Provide the [X, Y] coordinate of the cell's center where the given text is located.  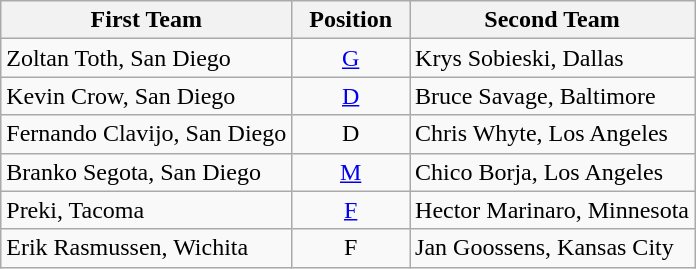
Chris Whyte, Los Angeles [552, 134]
First Team [146, 20]
Preki, Tacoma [146, 210]
Hector Marinaro, Minnesota [552, 210]
Fernando Clavijo, San Diego [146, 134]
Erik Rasmussen, Wichita [146, 248]
Chico Borja, Los Angeles [552, 172]
Branko Segota, San Diego [146, 172]
Zoltan Toth, San Diego [146, 58]
Jan Goossens, Kansas City [552, 248]
Kevin Crow, San Diego [146, 96]
M [351, 172]
Krys Sobieski, Dallas [552, 58]
Position [351, 20]
Bruce Savage, Baltimore [552, 96]
G [351, 58]
Second Team [552, 20]
